Provide the (X, Y) coordinate of the cell's center where the given text is located.  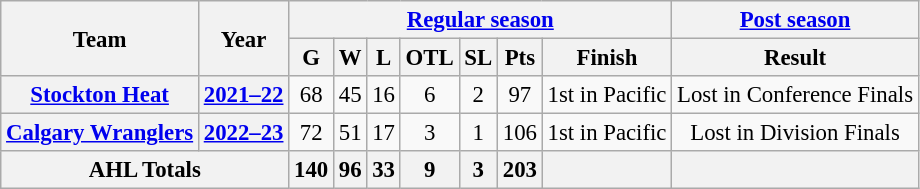
6 (430, 95)
51 (350, 133)
Lost in Conference Finals (796, 95)
OTL (430, 58)
SL (478, 58)
Finish (607, 58)
33 (384, 170)
2022–23 (243, 133)
72 (312, 133)
Lost in Division Finals (796, 133)
68 (312, 95)
G (312, 58)
Year (243, 38)
96 (350, 170)
L (384, 58)
97 (520, 95)
203 (520, 170)
17 (384, 133)
1 (478, 133)
Result (796, 58)
16 (384, 95)
9 (430, 170)
AHL Totals (145, 170)
W (350, 58)
106 (520, 133)
140 (312, 170)
2 (478, 95)
Team (100, 38)
Post season (796, 20)
Stockton Heat (100, 95)
Pts (520, 58)
45 (350, 95)
2021–22 (243, 95)
Calgary Wranglers (100, 133)
Regular season (480, 20)
